Capture the cell that displays the provided text and extract its [x, y] central coordinate. 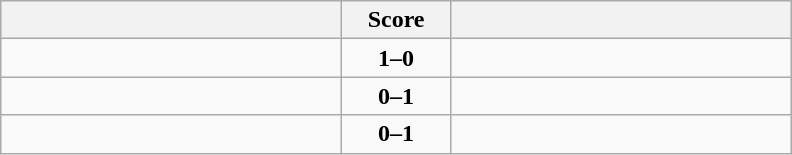
Score [396, 20]
1–0 [396, 58]
